Find where the given text appears and provide that cell's center as [X, Y] coordinate. 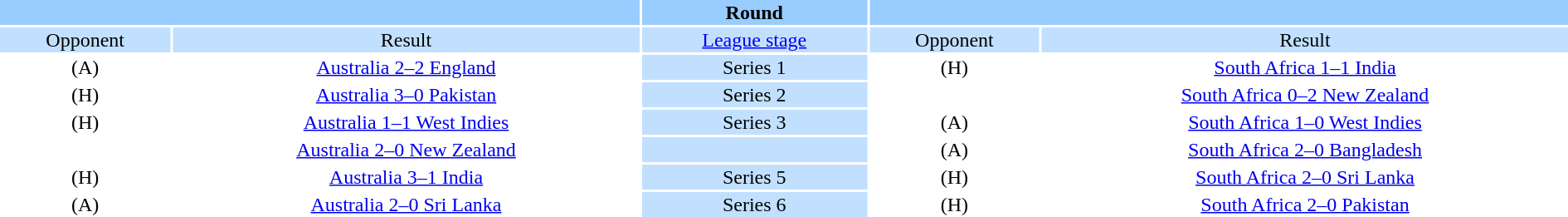
League stage [755, 40]
Australia 2–0 Sri Lanka [406, 205]
Australia 2–0 New Zealand [406, 150]
Series 6 [755, 205]
Series 2 [755, 95]
South Africa 1–0 West Indies [1305, 122]
Round [755, 12]
South Africa 2–0 Sri Lanka [1305, 177]
South Africa 2–0 Bangladesh [1305, 150]
Australia 1–1 West Indies [406, 122]
Australia 3–0 Pakistan [406, 95]
Series 5 [755, 177]
South Africa 0–2 New Zealand [1305, 95]
Australia 2–2 England [406, 67]
South Africa 1–1 India [1305, 67]
Australia 3–1 India [406, 177]
South Africa 2–0 Pakistan [1305, 205]
Series 3 [755, 122]
Series 1 [755, 67]
